Return [x, y] of the center of cell containing provided text 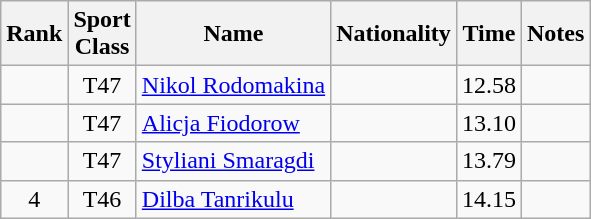
Rank [34, 34]
4 [34, 199]
Alicja Fiodorow [233, 123]
Nationality [394, 34]
Dilba Tanrikulu [233, 199]
Nikol Rodomakina [233, 85]
12.58 [488, 85]
SportClass [102, 34]
T46 [102, 199]
13.10 [488, 123]
Notes [555, 34]
13.79 [488, 161]
14.15 [488, 199]
Time [488, 34]
Styliani Smaragdi [233, 161]
Name [233, 34]
